For the text-containing cell, return its midpoint in (x, y) coordinate format. 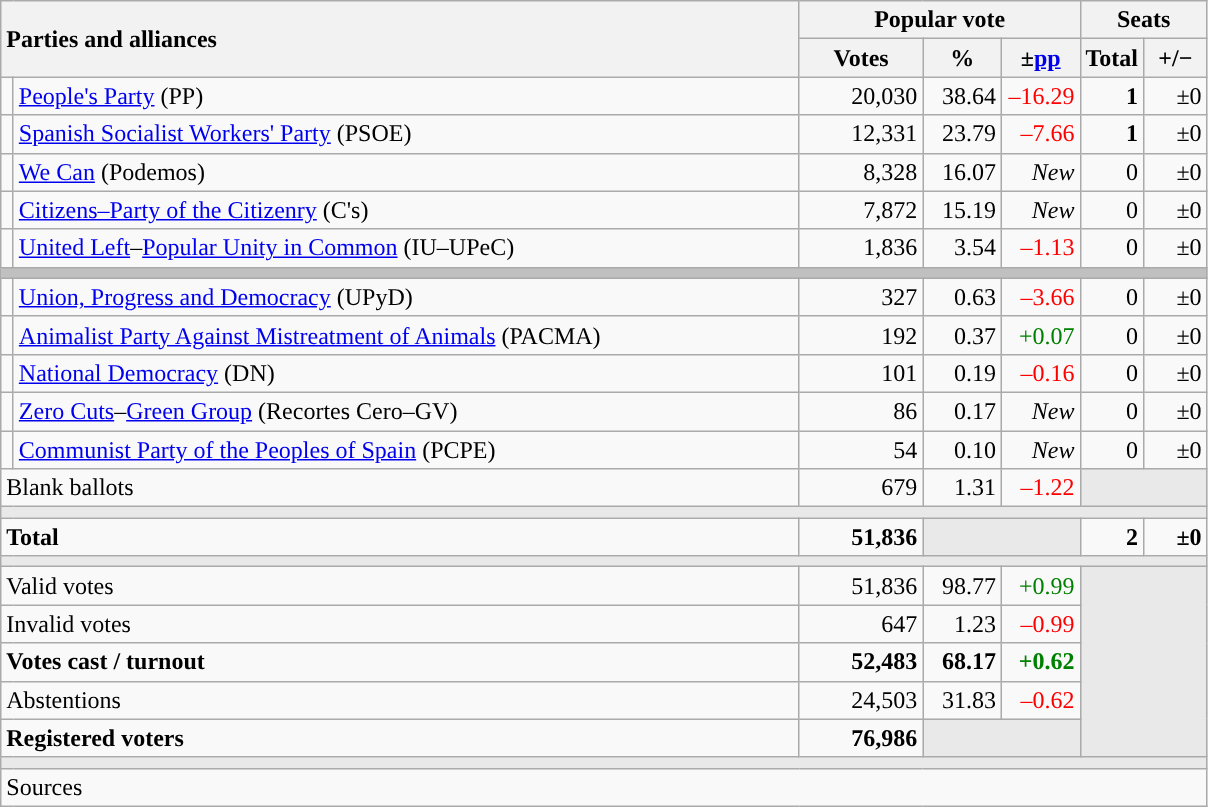
+0.07 (1040, 335)
54 (861, 449)
101 (861, 373)
98.77 (962, 586)
647 (861, 624)
1.23 (962, 624)
31.83 (962, 700)
% (962, 58)
Communist Party of the Peoples of Spain (PCPE) (406, 449)
0.17 (962, 411)
–7.66 (1040, 134)
679 (861, 488)
+0.62 (1040, 662)
2 (1112, 537)
Seats (1144, 20)
68.17 (962, 662)
People's Party (PP) (406, 96)
0.10 (962, 449)
–0.99 (1040, 624)
86 (861, 411)
327 (861, 297)
Sources (604, 787)
+/− (1176, 58)
–0.16 (1040, 373)
Parties and alliances (400, 39)
8,328 (861, 172)
0.63 (962, 297)
Union, Progress and Democracy (UPyD) (406, 297)
–1.13 (1040, 248)
12,331 (861, 134)
0.19 (962, 373)
3.54 (962, 248)
Valid votes (400, 586)
Invalid votes (400, 624)
Popular vote (940, 20)
We Can (Podemos) (406, 172)
Spanish Socialist Workers' Party (PSOE) (406, 134)
–1.22 (1040, 488)
23.79 (962, 134)
Votes (861, 58)
52,483 (861, 662)
1,836 (861, 248)
Abstentions (400, 700)
24,503 (861, 700)
76,986 (861, 738)
–0.62 (1040, 700)
±pp (1040, 58)
–3.66 (1040, 297)
National Democracy (DN) (406, 373)
Blank ballots (400, 488)
1.31 (962, 488)
Registered voters (400, 738)
Citizens–Party of the Citizenry (C's) (406, 210)
38.64 (962, 96)
Votes cast / turnout (400, 662)
15.19 (962, 210)
+0.99 (1040, 586)
20,030 (861, 96)
7,872 (861, 210)
–16.29 (1040, 96)
United Left–Popular Unity in Common (IU–UPeC) (406, 248)
Zero Cuts–Green Group (Recortes Cero–GV) (406, 411)
16.07 (962, 172)
0.37 (962, 335)
192 (861, 335)
Animalist Party Against Mistreatment of Animals (PACMA) (406, 335)
